Scan for the cell matching the given text and deliver its [x, y] coordinate at center. 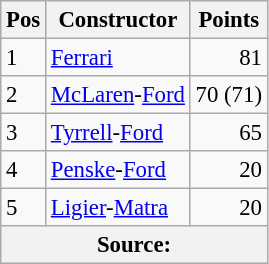
4 [24, 170]
Points [228, 20]
Source: [134, 245]
Ferrari [118, 58]
3 [24, 133]
McLaren-Ford [118, 95]
Penske-Ford [118, 170]
1 [24, 58]
81 [228, 58]
Constructor [118, 20]
65 [228, 133]
Tyrrell-Ford [118, 133]
70 (71) [228, 95]
Ligier-Matra [118, 208]
2 [24, 95]
5 [24, 208]
Pos [24, 20]
